Locate the cell with the specified text and output its (X, Y) center coordinate. 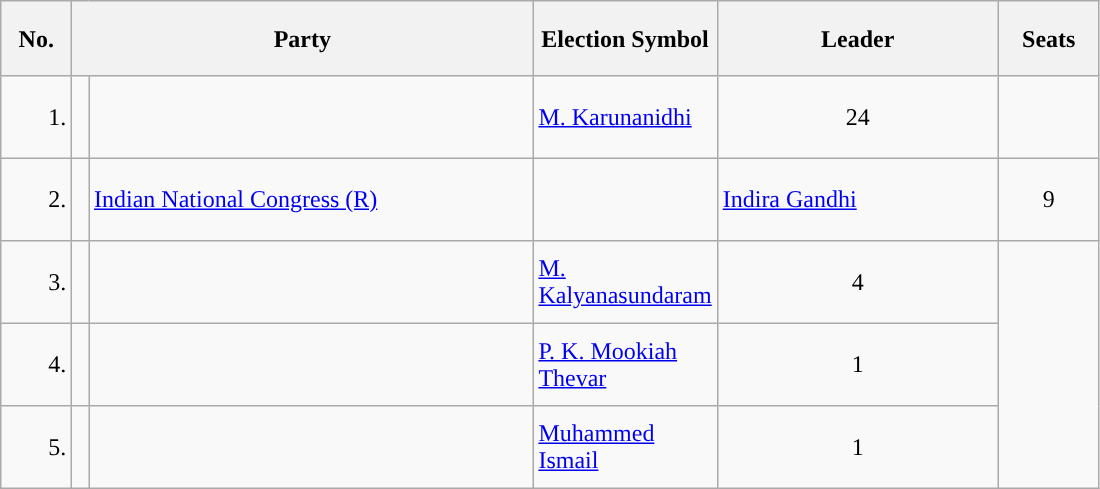
Party (302, 38)
M. Karunanidhi (625, 117)
P. K. Mookiah Thevar (625, 364)
4 (858, 282)
5. (36, 447)
M. Kalyanasundaram (625, 282)
Indira Gandhi (858, 199)
3. (36, 282)
Indian National Congress (R) (310, 199)
Election Symbol (625, 38)
9 (1048, 199)
Leader (858, 38)
Muhammed Ismail (625, 447)
4. (36, 364)
2. (36, 199)
24 (858, 117)
Seats (1048, 38)
No. (36, 38)
1. (36, 117)
